Locate the cell with the specified text and output its [x, y] center coordinate. 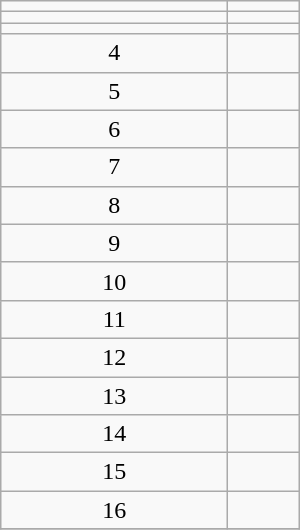
16 [114, 510]
11 [114, 319]
4 [114, 53]
5 [114, 91]
6 [114, 129]
14 [114, 434]
15 [114, 472]
13 [114, 395]
9 [114, 243]
8 [114, 205]
12 [114, 357]
7 [114, 167]
10 [114, 281]
